Determine the [x, y] coordinate at the center of the cell enclosing the given text.  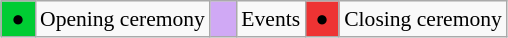
Closing ceremony [423, 19]
Opening ceremony [122, 19]
Events [270, 19]
